Return the (X, Y) coordinate for the center point of the cell that contains the specified text.  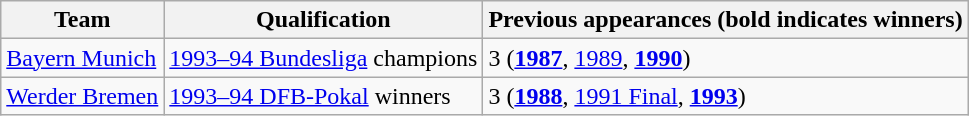
Qualification (324, 20)
3 (1987, 1989, 1990) (726, 58)
1993–94 Bundesliga champions (324, 58)
Team (82, 20)
1993–94 DFB-Pokal winners (324, 96)
Bayern Munich (82, 58)
3 (1988, 1991 Final, 1993) (726, 96)
Werder Bremen (82, 96)
Previous appearances (bold indicates winners) (726, 20)
